Return (x, y) of the center of cell containing provided text 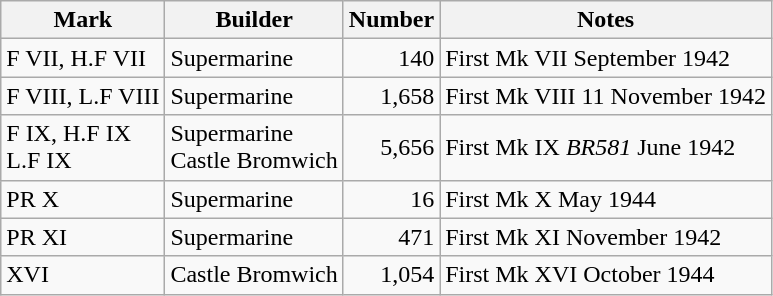
Castle Bromwich (254, 275)
PR XI (83, 237)
First Mk XI November 1942 (606, 237)
16 (391, 199)
1,054 (391, 275)
1,658 (391, 96)
XVI (83, 275)
First Mk VIII 11 November 1942 (606, 96)
471 (391, 237)
First Mk VII September 1942 (606, 58)
Mark (83, 20)
First Mk X May 1944 (606, 199)
5,656 (391, 148)
First Mk XVI October 1944 (606, 275)
SupermarineCastle Bromwich (254, 148)
F IX, H.F IXL.F IX (83, 148)
140 (391, 58)
Notes (606, 20)
First Mk IX BR581 June 1942 (606, 148)
F VIII, L.F VIII (83, 96)
PR X (83, 199)
F VII, H.F VII (83, 58)
Number (391, 20)
Builder (254, 20)
